From the cell containing the given text, extract its center point as (x, y) coordinate. 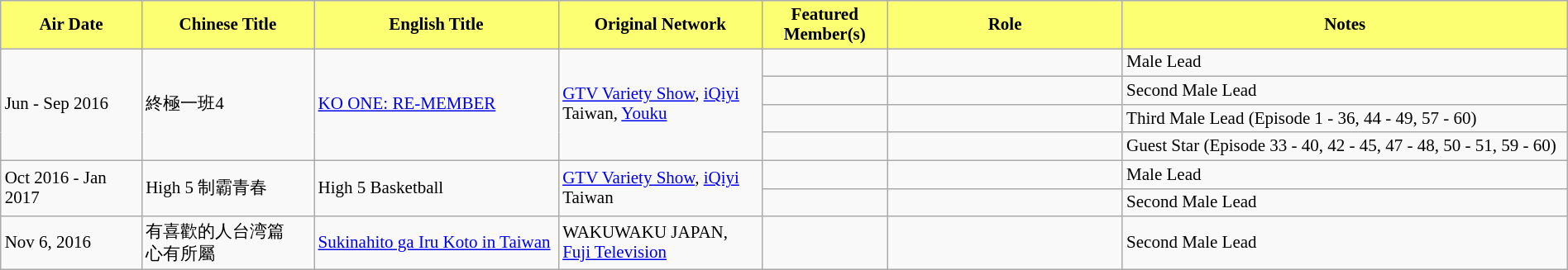
High 5 制霸青春 (227, 188)
Oct 2016 - Jan 2017 (71, 188)
WAKUWAKU JAPAN, Fuji Television (660, 243)
GTV Variety Show, iQiyi Taiwan, Youku (660, 105)
Third Male Lead (Episode 1 - 36, 44 - 49, 57 - 60) (1345, 118)
Notes (1345, 25)
Jun - Sep 2016 (71, 105)
Chinese Title (227, 25)
Nov 6, 2016 (71, 243)
Role (1005, 25)
English Title (437, 25)
Original Network (660, 25)
GTV Variety Show, iQiyi Taiwan (660, 188)
Sukinahito ga Iru Koto in Taiwan (437, 243)
Featured Member(s) (825, 25)
終極一班4 (227, 105)
High 5 Basketball (437, 188)
KO ONE: RE-MEMBER (437, 105)
Guest Star (Episode 33 - 40, 42 - 45, 47 - 48, 50 - 51, 59 - 60) (1345, 146)
有喜歡的人台湾篇心有所屬 (227, 243)
Air Date (71, 25)
